Scan for the cell matching the given text and deliver its (x, y) coordinate at center. 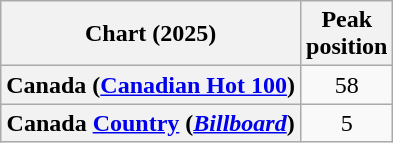
Chart (2025) (151, 34)
Canada Country (Billboard) (151, 123)
Peakposition (347, 34)
5 (347, 123)
Canada (Canadian Hot 100) (151, 85)
58 (347, 85)
